Output the (x, y) coordinate of the center of the cell containing the given text.  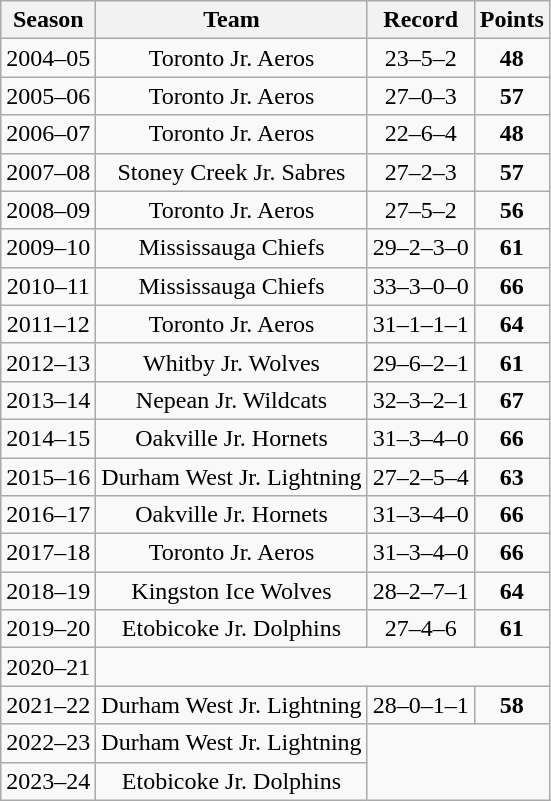
56 (512, 210)
67 (512, 400)
23–5–2 (420, 58)
2005–06 (48, 96)
2014–15 (48, 438)
2011–12 (48, 324)
31–1–1–1 (420, 324)
22–6–4 (420, 134)
33–3–0–0 (420, 286)
2013–14 (48, 400)
2023–24 (48, 781)
Points (512, 20)
29–2–3–0 (420, 248)
28–2–7–1 (420, 591)
2022–23 (48, 743)
Nepean Jr. Wildcats (232, 400)
Season (48, 20)
2006–07 (48, 134)
2008–09 (48, 210)
Team (232, 20)
Record (420, 20)
29–6–2–1 (420, 362)
32–3–2–1 (420, 400)
2004–05 (48, 58)
58 (512, 705)
2018–19 (48, 591)
2021–22 (48, 705)
2015–16 (48, 477)
2017–18 (48, 553)
Whitby Jr. Wolves (232, 362)
27–4–6 (420, 629)
27–2–5–4 (420, 477)
28–0–1–1 (420, 705)
2012–13 (48, 362)
Stoney Creek Jr. Sabres (232, 172)
27–5–2 (420, 210)
27–2–3 (420, 172)
63 (512, 477)
27–0–3 (420, 96)
2016–17 (48, 515)
2010–11 (48, 286)
2020–21 (48, 667)
2007–08 (48, 172)
2009–10 (48, 248)
Kingston Ice Wolves (232, 591)
2019–20 (48, 629)
